Extract the [X, Y] coordinate from the center of the cell holding the provided text.  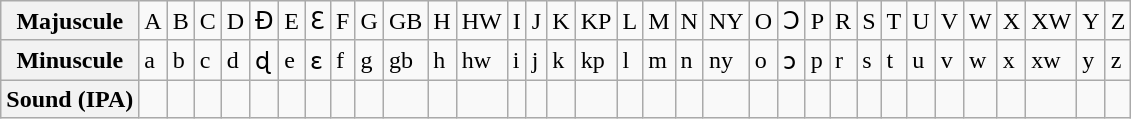
P [817, 21]
NY [726, 21]
J [536, 21]
A [153, 21]
gb [405, 60]
E [292, 21]
XW [1052, 21]
k [561, 60]
v [949, 60]
C [208, 21]
h [442, 60]
u [921, 60]
U [921, 21]
V [949, 21]
Majuscule [70, 21]
Sound (IPA) [70, 99]
W [981, 21]
r [844, 60]
n [689, 60]
Minuscule [70, 60]
kp [596, 60]
Ɔ [792, 21]
d [235, 60]
Ɛ [317, 21]
p [817, 60]
e [292, 60]
t [894, 60]
N [689, 21]
m [659, 60]
KP [596, 21]
GB [405, 21]
o [763, 60]
L [630, 21]
s [869, 60]
F [343, 21]
Z [1118, 21]
a [153, 60]
b [180, 60]
S [869, 21]
ɛ [317, 60]
D [235, 21]
X [1011, 21]
T [894, 21]
O [763, 21]
y [1091, 60]
ɔ [792, 60]
l [630, 60]
g [369, 60]
c [208, 60]
M [659, 21]
I [516, 21]
H [442, 21]
i [516, 60]
HW [482, 21]
xw [1052, 60]
R [844, 21]
ɖ [264, 60]
K [561, 21]
w [981, 60]
j [536, 60]
B [180, 21]
G [369, 21]
f [343, 60]
hw [482, 60]
x [1011, 60]
Ɖ [264, 21]
z [1118, 60]
Y [1091, 21]
ny [726, 60]
